For the text-containing cell, return its midpoint in (x, y) coordinate format. 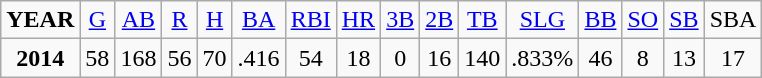
AB (138, 20)
SLG (542, 20)
SO (643, 20)
18 (358, 58)
140 (482, 58)
TB (482, 20)
SBA (733, 20)
H (214, 20)
2B (440, 20)
.416 (258, 58)
17 (733, 58)
HR (358, 20)
70 (214, 58)
SB (684, 20)
16 (440, 58)
2014 (40, 58)
3B (400, 20)
YEAR (40, 20)
58 (98, 58)
168 (138, 58)
13 (684, 58)
.833% (542, 58)
54 (310, 58)
0 (400, 58)
46 (600, 58)
G (98, 20)
BA (258, 20)
8 (643, 58)
RBI (310, 20)
56 (180, 58)
R (180, 20)
BB (600, 20)
